Find where the given text appears and provide that cell's center as [X, Y] coordinate. 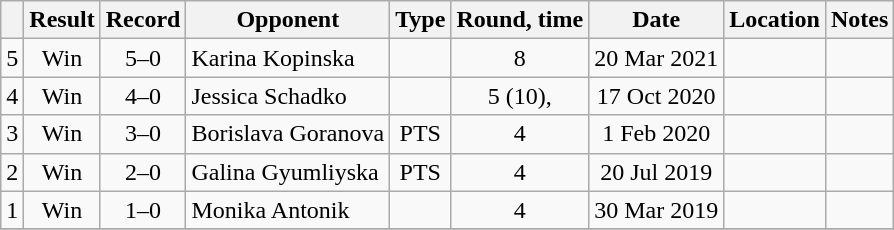
1 Feb 2020 [656, 134]
3 [12, 134]
Galina Gyumliyska [288, 172]
30 Mar 2019 [656, 210]
Jessica Schadko [288, 96]
Result [62, 20]
1–0 [143, 210]
Karina Kopinska [288, 58]
17 Oct 2020 [656, 96]
5 (10), [520, 96]
2 [12, 172]
1 [12, 210]
Monika Antonik [288, 210]
Notes [859, 20]
Type [420, 20]
4–0 [143, 96]
5 [12, 58]
Opponent [288, 20]
20 Mar 2021 [656, 58]
2–0 [143, 172]
5–0 [143, 58]
Round, time [520, 20]
Location [775, 20]
Record [143, 20]
Date [656, 20]
Borislava Goranova [288, 134]
3–0 [143, 134]
20 Jul 2019 [656, 172]
8 [520, 58]
